Detect which cell encompasses the target text, then output its (x, y) center coordinate. 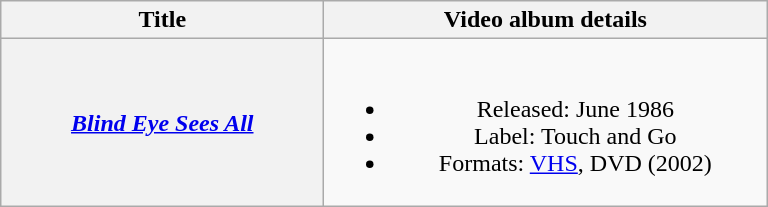
Blind Eye Sees All (162, 122)
Title (162, 20)
Video album details (546, 20)
Released: June 1986Label: Touch and GoFormats: VHS, DVD (2002) (546, 122)
